Find where the given text appears and provide that cell's center as [X, Y] coordinate. 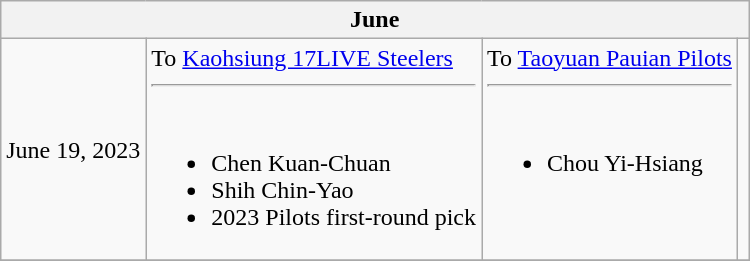
June [375, 20]
To Taoyuan Pauian PilotsChou Yi-Hsiang [610, 150]
To Kaohsiung 17LIVE SteelersChen Kuan-ChuanShih Chin-Yao2023 Pilots first-round pick [314, 150]
June 19, 2023 [74, 150]
